Provide the (x, y) coordinate of the cell's center where the given text is located.  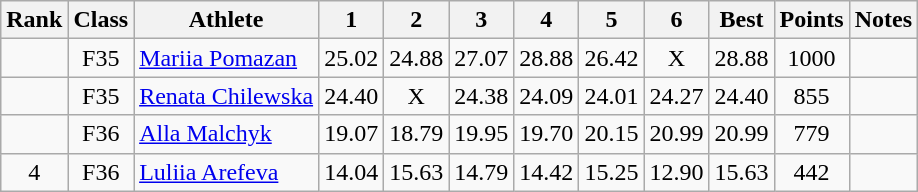
5 (612, 20)
Mariia Pomazan (226, 58)
Rank (34, 20)
442 (812, 172)
779 (812, 134)
27.07 (482, 58)
15.25 (612, 172)
1000 (812, 58)
18.79 (416, 134)
12.90 (676, 172)
25.02 (352, 58)
20.15 (612, 134)
19.07 (352, 134)
14.42 (546, 172)
Alla Malchyk (226, 134)
Notes (883, 20)
Renata Chilewska (226, 96)
14.04 (352, 172)
24.38 (482, 96)
Athlete (226, 20)
1 (352, 20)
19.70 (546, 134)
19.95 (482, 134)
Luliia Arefeva (226, 172)
6 (676, 20)
24.27 (676, 96)
24.01 (612, 96)
2 (416, 20)
26.42 (612, 58)
24.88 (416, 58)
Points (812, 20)
3 (482, 20)
14.79 (482, 172)
Class (101, 20)
855 (812, 96)
Best (742, 20)
24.09 (546, 96)
